Output the [x, y] coordinate of the center of the cell containing the given text.  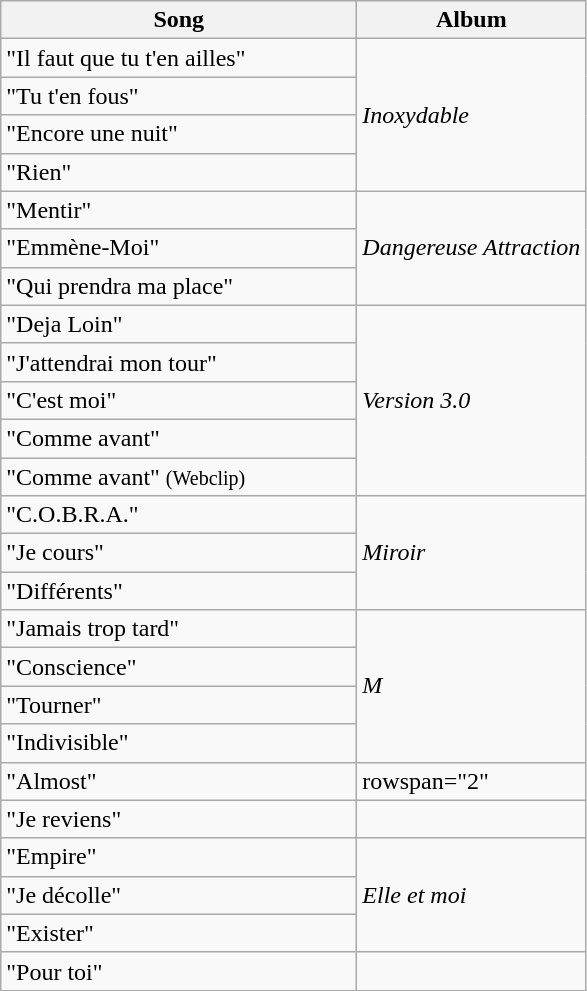
"Qui prendra ma place" [179, 286]
"Emmène-Moi" [179, 248]
Dangereuse Attraction [472, 248]
"C'est moi" [179, 400]
Song [179, 20]
M [472, 686]
"Mentir" [179, 210]
"Empire" [179, 857]
"Jamais trop tard" [179, 629]
rowspan="2" [472, 781]
"J'attendrai mon tour" [179, 362]
"Tu t'en fous" [179, 96]
"Conscience" [179, 667]
Version 3.0 [472, 400]
"Rien" [179, 172]
"Indivisible" [179, 743]
"C.O.B.R.A." [179, 515]
"Deja Loin" [179, 324]
"Tourner" [179, 705]
Elle et moi [472, 895]
"Je cours" [179, 553]
"Comme avant" (Webclip) [179, 477]
"Comme avant" [179, 438]
"Encore une nuit" [179, 134]
"Il faut que tu t'en ailles" [179, 58]
Miroir [472, 553]
"Almost" [179, 781]
"Exister" [179, 933]
"Je décolle" [179, 895]
Album [472, 20]
"Pour toi" [179, 971]
"Je reviens" [179, 819]
"Différents" [179, 591]
Inoxydable [472, 115]
